Find where the given text appears and provide that cell's center as (X, Y) coordinate. 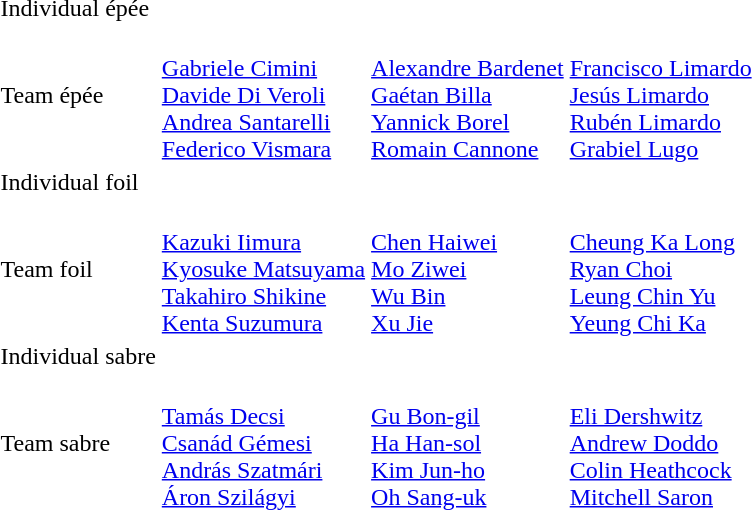
Chen HaiweiMo ZiweiWu BinXu Jie (468, 269)
Gabriele CiminiDavide Di VeroliAndrea SantarelliFederico Vismara (263, 95)
Kazuki IimuraKyosuke MatsuyamaTakahiro ShikineKenta Suzumura (263, 269)
Alexandre BardenetGaétan BillaYannick BorelRomain Cannone (468, 95)
